Identify which cell holds the provided text, then report its [X, Y] central coordinate. 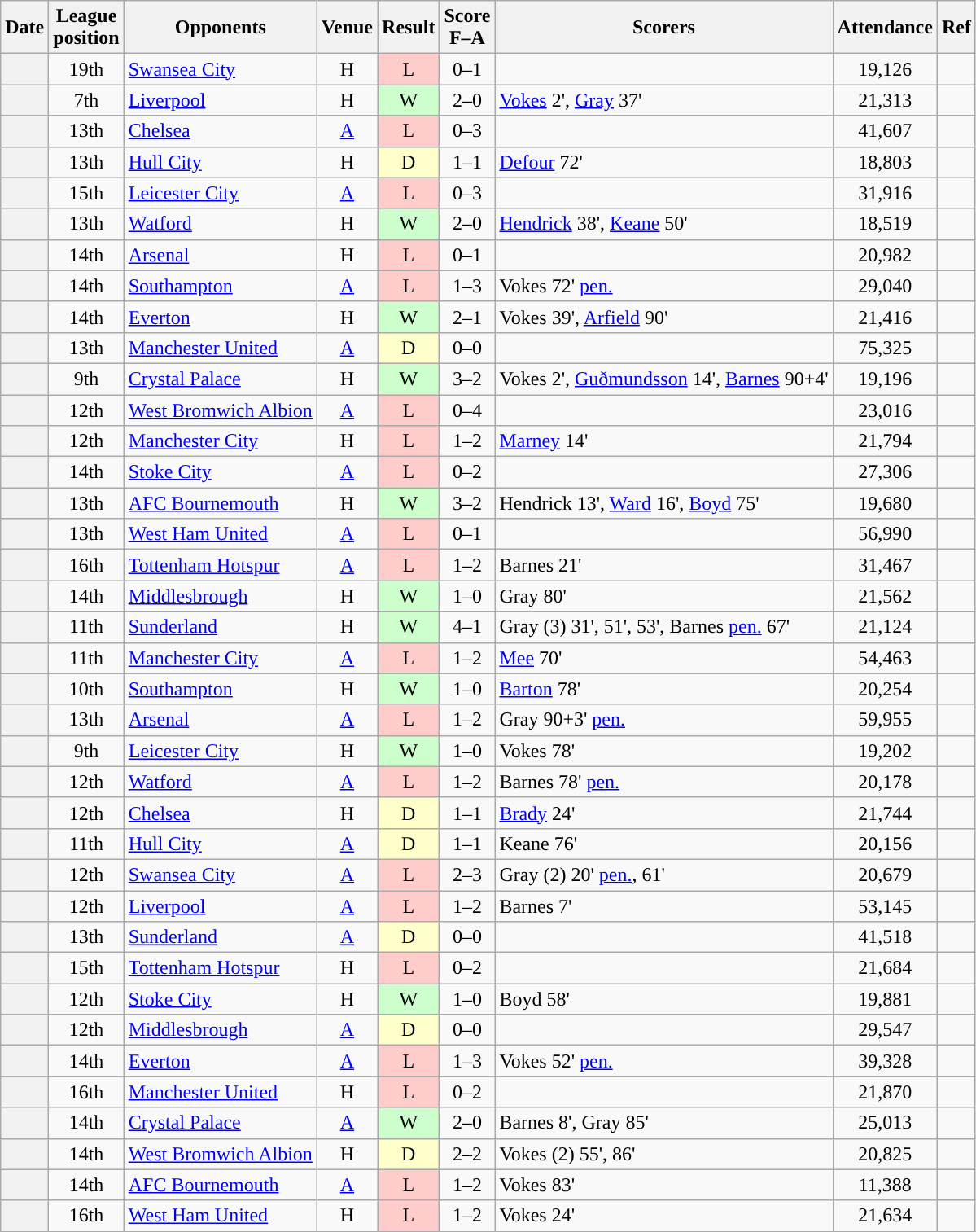
2–2 [467, 1154]
19,126 [885, 69]
Vokes 2', Guðmundsson 14', Barnes 90+4' [664, 379]
29,547 [885, 1030]
Gray 90+3' pen. [664, 720]
25,013 [885, 1123]
Marney 14' [664, 441]
Venue [347, 28]
21,416 [885, 317]
Leagueposition [86, 28]
21,313 [885, 100]
2–1 [467, 317]
31,916 [885, 193]
19,202 [885, 751]
27,306 [885, 472]
Gray 80' [664, 596]
31,467 [885, 565]
4–1 [467, 627]
Opponents [220, 28]
19,881 [885, 999]
20,178 [885, 782]
Vokes 52' pen. [664, 1061]
41,607 [885, 131]
20,156 [885, 844]
18,803 [885, 162]
19th [86, 69]
21,124 [885, 627]
Barton 78' [664, 689]
Scorers [664, 28]
20,825 [885, 1154]
21,794 [885, 441]
Boyd 58' [664, 999]
Barnes 78' pen. [664, 782]
Vokes 2', Gray 37' [664, 100]
2–3 [467, 875]
20,254 [885, 689]
Vokes 83' [664, 1185]
39,328 [885, 1061]
7th [86, 100]
20,982 [885, 255]
56,990 [885, 534]
ScoreF–A [467, 28]
18,519 [885, 224]
Vokes (2) 55', 86' [664, 1154]
Brady 24' [664, 813]
19,196 [885, 379]
21,562 [885, 596]
Gray (3) 31', 51', 53', Barnes pen. 67' [664, 627]
Vokes 39', Arfield 90' [664, 317]
Hendrick 13', Ward 16', Boyd 75' [664, 503]
21,744 [885, 813]
Vokes 72' pen. [664, 286]
19,680 [885, 503]
Barnes 8', Gray 85' [664, 1123]
Mee 70' [664, 658]
Vokes 78' [664, 751]
54,463 [885, 658]
Vokes 24' [664, 1216]
75,325 [885, 348]
Keane 76' [664, 844]
0–4 [467, 410]
29,040 [885, 286]
Ref [956, 28]
23,016 [885, 410]
Barnes 7' [664, 906]
Barnes 21' [664, 565]
Defour 72' [664, 162]
59,955 [885, 720]
Attendance [885, 28]
Result [409, 28]
11,388 [885, 1185]
53,145 [885, 906]
Hendrick 38', Keane 50' [664, 224]
41,518 [885, 937]
Gray (2) 20' pen., 61' [664, 875]
20,679 [885, 875]
Date [24, 28]
21,684 [885, 968]
21,634 [885, 1216]
21,870 [885, 1092]
10th [86, 689]
